Search for the cell housing the specified text and yield its (x, y) center coordinate. 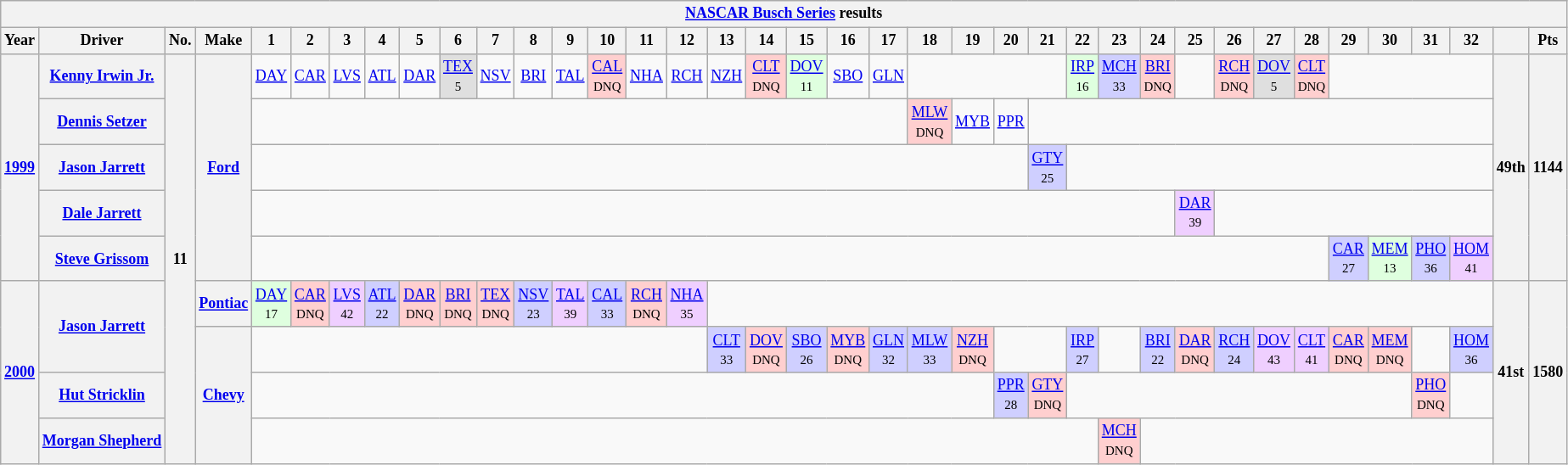
17 (889, 41)
8 (533, 41)
SBO26 (806, 350)
GLN (889, 76)
Year (20, 41)
CALDNQ (608, 76)
22 (1083, 41)
TAL39 (570, 304)
Morgan Shepherd (102, 440)
CAR27 (1349, 259)
2 (311, 41)
IRP27 (1083, 350)
No. (180, 41)
27 (1274, 41)
Dale Jarrett (102, 213)
MEMDNQ (1390, 350)
DOVDNQ (767, 350)
CAR (311, 76)
16 (848, 41)
MYBDNQ (848, 350)
13 (727, 41)
DOV11 (806, 76)
9 (570, 41)
DOV43 (1274, 350)
41st (1511, 372)
NZHDNQ (973, 350)
NHA (647, 76)
24 (1158, 41)
RCH (687, 76)
DAY17 (271, 304)
TAL (570, 76)
PHODNQ (1431, 395)
MEM13 (1390, 259)
DAR39 (1195, 213)
1144 (1548, 167)
Chevy (224, 395)
MLWDNQ (929, 122)
LVS42 (346, 304)
CLT41 (1311, 350)
GTYDNQ (1048, 395)
RCH24 (1234, 350)
PHO36 (1431, 259)
CLT33 (727, 350)
28 (1311, 41)
32 (1472, 41)
MYB (973, 122)
Kenny Irwin Jr. (102, 76)
Ford (224, 167)
MCHDNQ (1119, 440)
6 (458, 41)
14 (767, 41)
20 (1010, 41)
19 (973, 41)
18 (929, 41)
3 (346, 41)
4 (382, 41)
GTY25 (1048, 167)
NSV (496, 76)
10 (608, 41)
TEXDNQ (496, 304)
Steve Grissom (102, 259)
Make (224, 41)
BRI (533, 76)
HOM36 (1472, 350)
29 (1349, 41)
12 (687, 41)
25 (1195, 41)
15 (806, 41)
NSV23 (533, 304)
7 (496, 41)
Pontiac (224, 304)
LVS (346, 76)
HOM41 (1472, 259)
1580 (1548, 372)
ATL22 (382, 304)
31 (1431, 41)
PPR (1010, 122)
NHA35 (687, 304)
26 (1234, 41)
PPR28 (1010, 395)
BRI22 (1158, 350)
MLW33 (929, 350)
IRP16 (1083, 76)
TEX5 (458, 76)
DAR (419, 76)
30 (1390, 41)
5 (419, 41)
1999 (20, 167)
NASCAR Busch Series results (784, 14)
2000 (20, 372)
Hut Stricklin (102, 395)
49th (1511, 167)
SBO (848, 76)
Dennis Setzer (102, 122)
1 (271, 41)
MCH33 (1119, 76)
ATL (382, 76)
DOV5 (1274, 76)
GLN32 (889, 350)
Driver (102, 41)
Pts (1548, 41)
CAL33 (608, 304)
DAY (271, 76)
23 (1119, 41)
21 (1048, 41)
NZH (727, 76)
